Pinpoint the cell where the given text exists, returning its [x, y] midpoint coordinate. 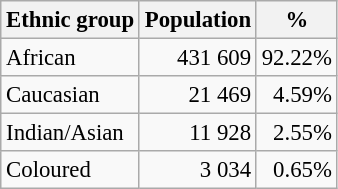
2.55% [296, 133]
21 469 [198, 95]
4.59% [296, 95]
11 928 [198, 133]
Coloured [70, 170]
0.65% [296, 170]
Ethnic group [70, 20]
% [296, 20]
3 034 [198, 170]
Population [198, 20]
431 609 [198, 58]
African [70, 58]
92.22% [296, 58]
Caucasian [70, 95]
Indian/Asian [70, 133]
